Identify which cell holds the provided text, then report its [X, Y] central coordinate. 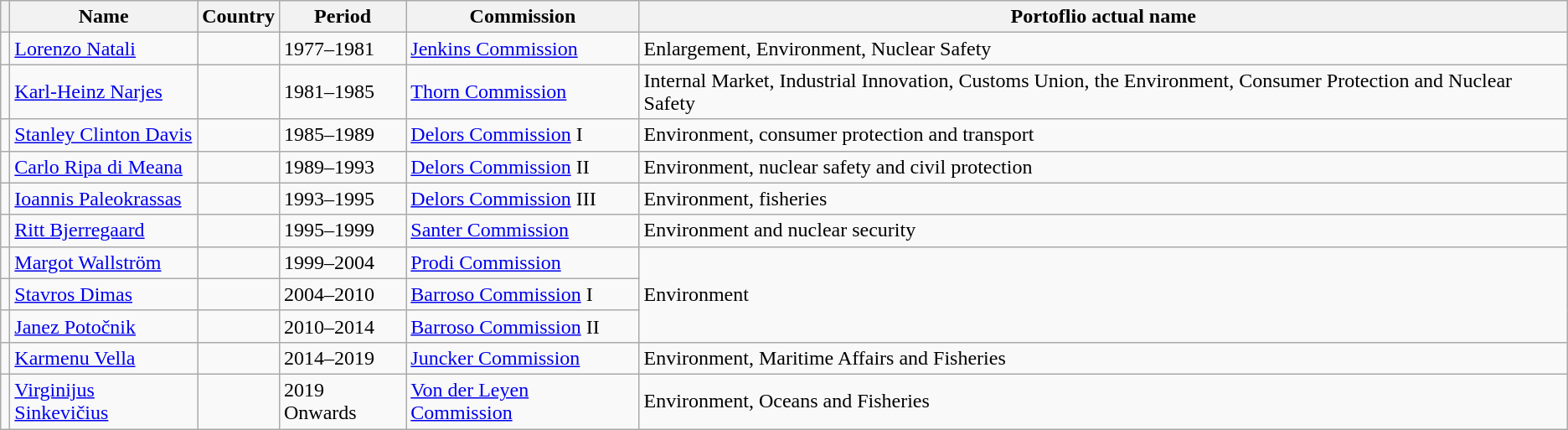
Environment, fisheries [1103, 199]
Stavros Dimas [104, 294]
Santer Commission [523, 231]
Barroso Commission II [523, 326]
Ioannis Paleokrassas [104, 199]
1977–1981 [342, 49]
Environment, Maritime Affairs and Fisheries [1103, 358]
Margot Wallström [104, 262]
Enlargement, Environment, Nuclear Safety [1103, 49]
1981–1985 [342, 92]
Karl-Heinz Narjes [104, 92]
Environment and nuclear security [1103, 231]
1993–1995 [342, 199]
Lorenzo Natali [104, 49]
Janez Potočnik [104, 326]
Environment, Oceans and Fisheries [1103, 401]
1995–1999 [342, 231]
2010–2014 [342, 326]
Juncker Commission [523, 358]
Environment, nuclear safety and civil protection [1103, 167]
Karmenu Vella [104, 358]
1985–1989 [342, 135]
Environment, consumer protection and transport [1103, 135]
Jenkins Commission [523, 49]
2004–2010 [342, 294]
Delors Commission I [523, 135]
Barroso Commission I [523, 294]
Internal Market, Industrial Innovation, Customs Union, the Environment, Consumer Protection and Nuclear Safety [1103, 92]
Portoflio actual name [1103, 17]
Country [239, 17]
Thorn Commission [523, 92]
Name [104, 17]
Prodi Commission [523, 262]
Von der Leyen Commission [523, 401]
1999–2004 [342, 262]
1989–1993 [342, 167]
Commission [523, 17]
Environment [1103, 294]
Period [342, 17]
Virginijus Sinkevičius [104, 401]
Delors Commission II [523, 167]
2019 Onwards [342, 401]
Stanley Clinton Davis [104, 135]
Delors Commission III [523, 199]
Ritt Bjerregaard [104, 231]
Carlo Ripa di Meana [104, 167]
2014–2019 [342, 358]
